Provide the [x, y] coordinate of the cell's center where the given text is located.  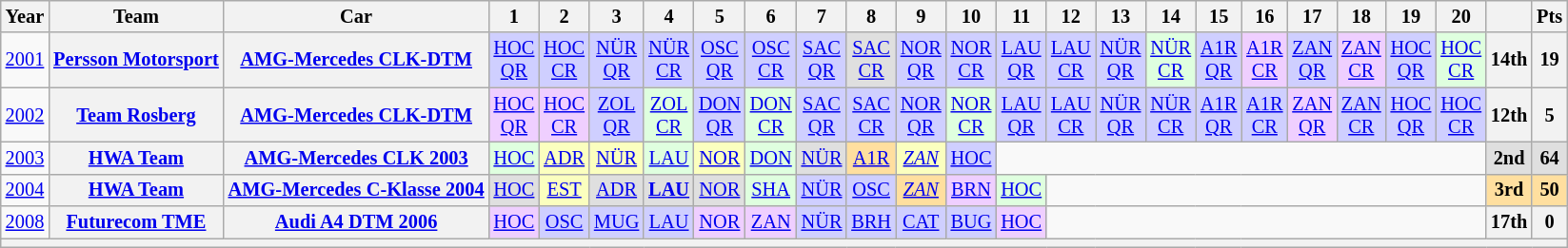
4 [668, 16]
DONCR [771, 115]
Persson Motorsport [136, 60]
13 [1121, 16]
Audi A4 DTM 2006 [356, 222]
EST [564, 190]
50 [1550, 190]
DONQR [720, 115]
Car [356, 16]
14th [1509, 60]
Pts [1550, 16]
20 [1460, 16]
Team Rosberg [136, 115]
SHA [771, 190]
3 [617, 16]
16 [1264, 16]
ZOLQR [617, 115]
Futurecom TME [136, 222]
7 [823, 16]
A1R [871, 158]
Team [136, 16]
Year [25, 16]
DON [771, 158]
BRH [871, 222]
9 [922, 16]
2 [564, 16]
2002 [25, 115]
OSCQR [720, 60]
14 [1171, 16]
2nd [1509, 158]
2004 [25, 190]
AMG-Mercedes CLK 2003 [356, 158]
2003 [25, 158]
12 [1071, 16]
12th [1509, 115]
15 [1219, 16]
CAT [922, 222]
11 [1021, 16]
BUG [971, 222]
18 [1361, 16]
1 [514, 16]
64 [1550, 158]
OSCCR [771, 60]
17 [1312, 16]
MUG [617, 222]
BRN [971, 190]
8 [871, 16]
3rd [1509, 190]
10 [971, 16]
2008 [25, 222]
6 [771, 16]
ZOLCR [668, 115]
2001 [25, 60]
0 [1550, 222]
17th [1509, 222]
AMG-Mercedes C-Klasse 2004 [356, 190]
